Scan for the cell matching the given text and deliver its (x, y) coordinate at center. 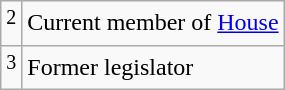
3 (12, 68)
Former legislator (153, 68)
Current member of House (153, 24)
2 (12, 24)
